Determine the (x, y) coordinate at the center of the cell enclosing the given text.  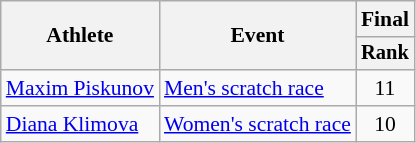
Diana Klimova (80, 124)
Rank (385, 54)
Women's scratch race (258, 124)
Men's scratch race (258, 88)
Final (385, 19)
Maxim Piskunov (80, 88)
11 (385, 88)
Event (258, 36)
10 (385, 124)
Athlete (80, 36)
